Search for the cell housing the specified text and yield its [X, Y] center coordinate. 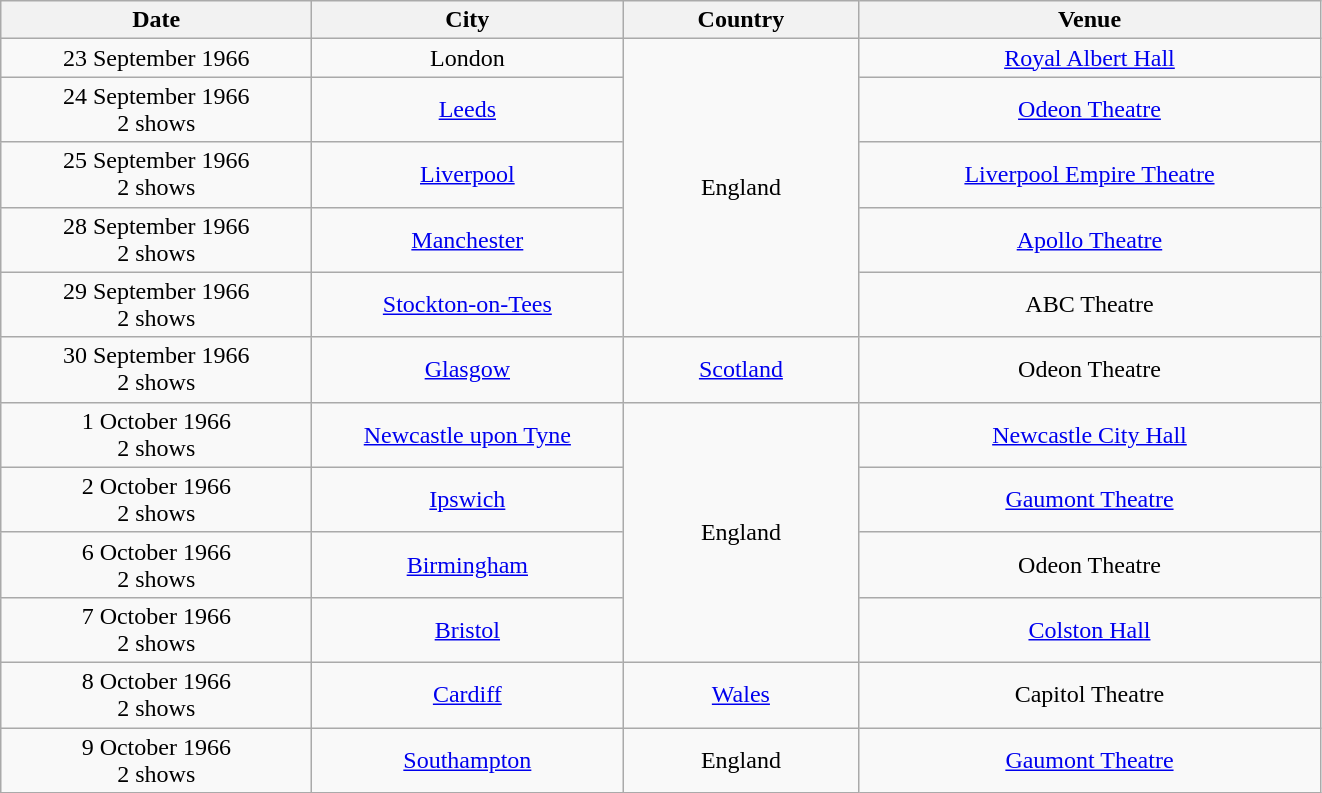
London [468, 58]
Leeds [468, 110]
8 October 19662 shows [156, 694]
Liverpool [468, 174]
7 October 19662 shows [156, 630]
Wales [741, 694]
Date [156, 20]
1 October 19662 shows [156, 434]
2 October 19662 shows [156, 500]
Liverpool Empire Theatre [1090, 174]
Birmingham [468, 564]
City [468, 20]
Glasgow [468, 370]
Newcastle upon Tyne [468, 434]
Manchester [468, 240]
Ipswich [468, 500]
6 October 19662 shows [156, 564]
30 September 19662 shows [156, 370]
Country [741, 20]
Bristol [468, 630]
Cardiff [468, 694]
23 September 1966 [156, 58]
Capitol Theatre [1090, 694]
9 October 19662 shows [156, 760]
Venue [1090, 20]
Colston Hall [1090, 630]
Newcastle City Hall [1090, 434]
ABC Theatre [1090, 304]
Southampton [468, 760]
25 September 19662 shows [156, 174]
Stockton-on-Tees [468, 304]
24 September 19662 shows [156, 110]
Scotland [741, 370]
28 September 19662 shows [156, 240]
29 September 19662 shows [156, 304]
Royal Albert Hall [1090, 58]
Apollo Theatre [1090, 240]
